Capture the cell that displays the provided text and extract its [X, Y] central coordinate. 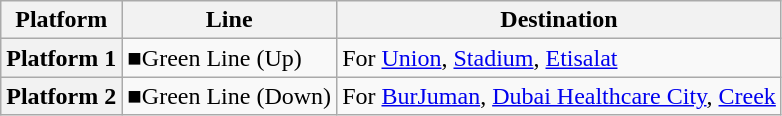
For BurJuman, Dubai Healthcare City, Creek [560, 96]
Platform [62, 20]
■Green Line (Down) [230, 96]
Destination [560, 20]
■Green Line (Up) [230, 58]
Platform 1 [62, 58]
Line [230, 20]
For Union, Stadium, Etisalat [560, 58]
Platform 2 [62, 96]
